Pinpoint the cell where the given text exists, returning its (X, Y) midpoint coordinate. 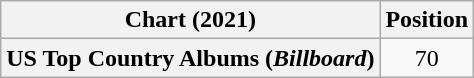
Chart (2021) (190, 20)
Position (427, 20)
US Top Country Albums (Billboard) (190, 58)
70 (427, 58)
